Extract the [x, y] coordinate from the center of the cell holding the provided text.  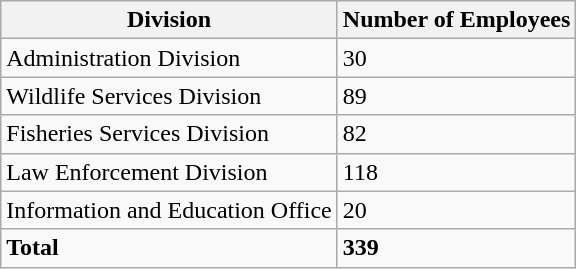
Law Enforcement Division [170, 172]
Fisheries Services Division [170, 134]
Information and Education Office [170, 210]
Administration Division [170, 58]
Wildlife Services Division [170, 96]
Division [170, 20]
20 [456, 210]
Total [170, 248]
339 [456, 248]
30 [456, 58]
118 [456, 172]
82 [456, 134]
Number of Employees [456, 20]
89 [456, 96]
